Return (x, y) of the center of cell containing provided text 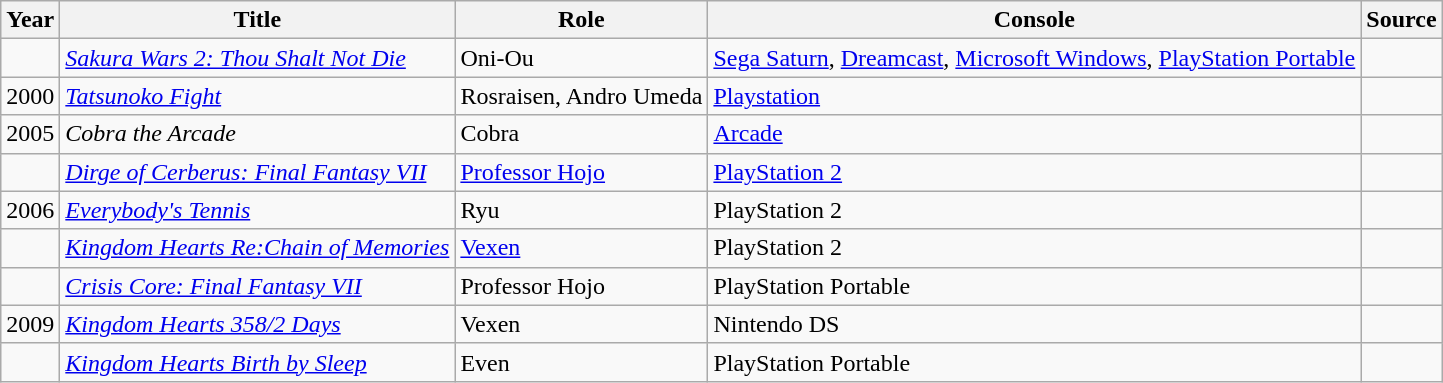
Cobra (582, 134)
Year (30, 20)
2006 (30, 210)
Dirge of Cerberus: Final Fantasy VII (258, 172)
2009 (30, 324)
Sega Saturn, Dreamcast, Microsoft Windows, PlayStation Portable (1034, 58)
Console (1034, 20)
Cobra the Arcade (258, 134)
2000 (30, 96)
Playstation (1034, 96)
Source (1402, 20)
Kingdom Hearts Birth by Sleep (258, 362)
Arcade (1034, 134)
Rosraisen, Andro Umeda (582, 96)
Ryu (582, 210)
Crisis Core: Final Fantasy VII (258, 286)
Title (258, 20)
Kingdom Hearts Re:Chain of Memories (258, 248)
Nintendo DS (1034, 324)
Kingdom Hearts 358/2 Days (258, 324)
Role (582, 20)
Tatsunoko Fight (258, 96)
2005 (30, 134)
Sakura Wars 2: Thou Shalt Not Die (258, 58)
Oni-Ou (582, 58)
Even (582, 362)
Everybody's Tennis (258, 210)
